Output the (X, Y) coordinate of the center of the cell containing the given text.  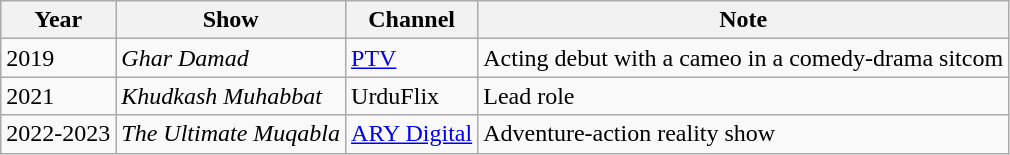
2021 (58, 96)
Khudkash Muhabbat (231, 96)
2019 (58, 58)
ARY Digital (412, 134)
2022-2023 (58, 134)
Year (58, 20)
Lead role (744, 96)
Channel (412, 20)
Show (231, 20)
PTV (412, 58)
Ghar Damad (231, 58)
Adventure-action reality show (744, 134)
UrduFlix (412, 96)
Note (744, 20)
Acting debut with a cameo in a comedy-drama sitcom (744, 58)
The Ultimate Muqabla (231, 134)
